Locate the cell with the specified text and output its [x, y] center coordinate. 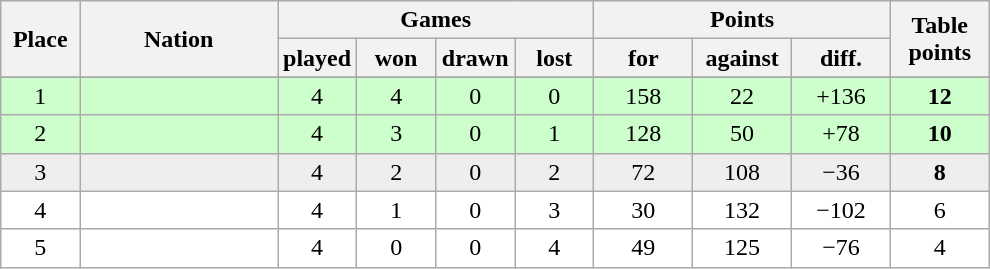
−102 [842, 210]
won [396, 58]
played [318, 58]
lost [554, 58]
Games [436, 20]
108 [742, 172]
+136 [842, 96]
Nation [179, 39]
12 [940, 96]
132 [742, 210]
for [644, 58]
8 [940, 172]
Tablepoints [940, 39]
diff. [842, 58]
125 [742, 248]
drawn [476, 58]
against [742, 58]
6 [940, 210]
10 [940, 134]
50 [742, 134]
−76 [842, 248]
5 [40, 248]
+78 [842, 134]
22 [742, 96]
Points [742, 20]
158 [644, 96]
128 [644, 134]
49 [644, 248]
30 [644, 210]
72 [644, 172]
Place [40, 39]
−36 [842, 172]
